Scan for the cell matching the given text and deliver its [X, Y] coordinate at center. 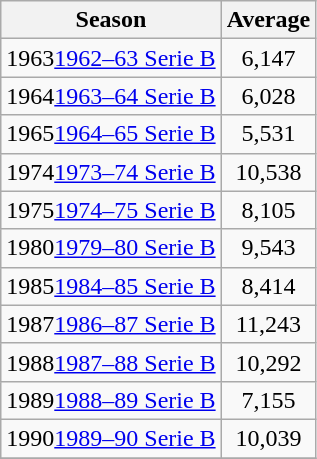
9,543 [268, 248]
19651964–65 Serie B [111, 134]
6,028 [268, 96]
11,243 [268, 324]
19631962–63 Serie B [111, 58]
19851984–85 Serie B [111, 286]
10,292 [268, 362]
Season [111, 20]
5,531 [268, 134]
8,414 [268, 286]
19901989–90 Serie B [111, 438]
19871986–87 Serie B [111, 324]
19741973–74 Serie B [111, 172]
Average [268, 20]
10,039 [268, 438]
6,147 [268, 58]
19751974–75 Serie B [111, 210]
19881987–88 Serie B [111, 362]
19641963–64 Serie B [111, 96]
10,538 [268, 172]
19891988–89 Serie B [111, 400]
7,155 [268, 400]
8,105 [268, 210]
19801979–80 Serie B [111, 248]
